Extract the [X, Y] coordinate from the center of the cell holding the provided text.  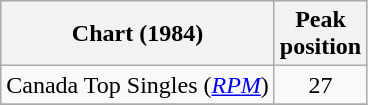
Peakposition [320, 34]
Chart (1984) [138, 34]
27 [320, 85]
Canada Top Singles (RPM) [138, 85]
